Identify which cell holds the provided text, then report its (x, y) central coordinate. 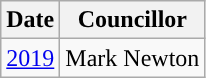
Date (30, 20)
2019 (30, 58)
Councillor (132, 20)
Mark Newton (132, 58)
